Return [X, Y] of the center of cell containing provided text 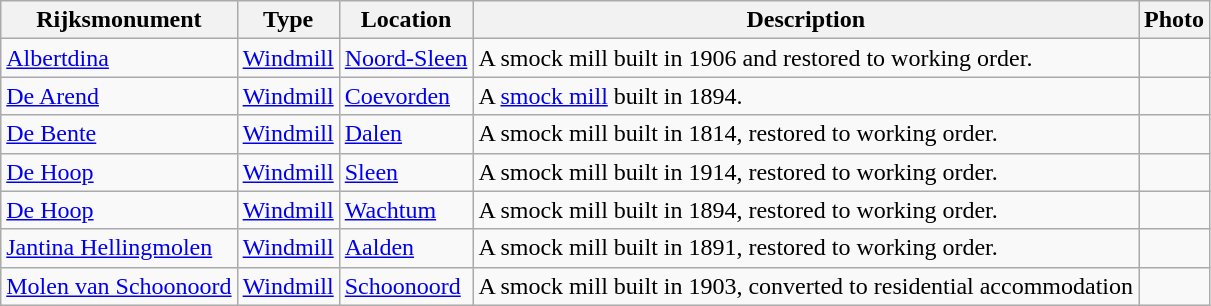
Sleen [406, 172]
Coevorden [406, 96]
Noord-Sleen [406, 58]
Photo [1174, 20]
Wachtum [406, 210]
A smock mill built in 1906 and restored to working order. [806, 58]
A smock mill built in 1814, restored to working order. [806, 134]
De Arend [119, 96]
Rijksmonument [119, 20]
Type [288, 20]
A smock mill built in 1894, restored to working order. [806, 210]
Description [806, 20]
Jantina Hellingmolen [119, 248]
A smock mill built in 1903, converted to residential accommodation [806, 286]
Dalen [406, 134]
A smock mill built in 1891, restored to working order. [806, 248]
Schoonoord [406, 286]
Molen van Schoonoord [119, 286]
De Bente [119, 134]
A smock mill built in 1914, restored to working order. [806, 172]
Location [406, 20]
Aalden [406, 248]
A smock mill built in 1894. [806, 96]
Albertdina [119, 58]
